Return the (x, y) coordinate for the center point of the cell that contains the specified text.  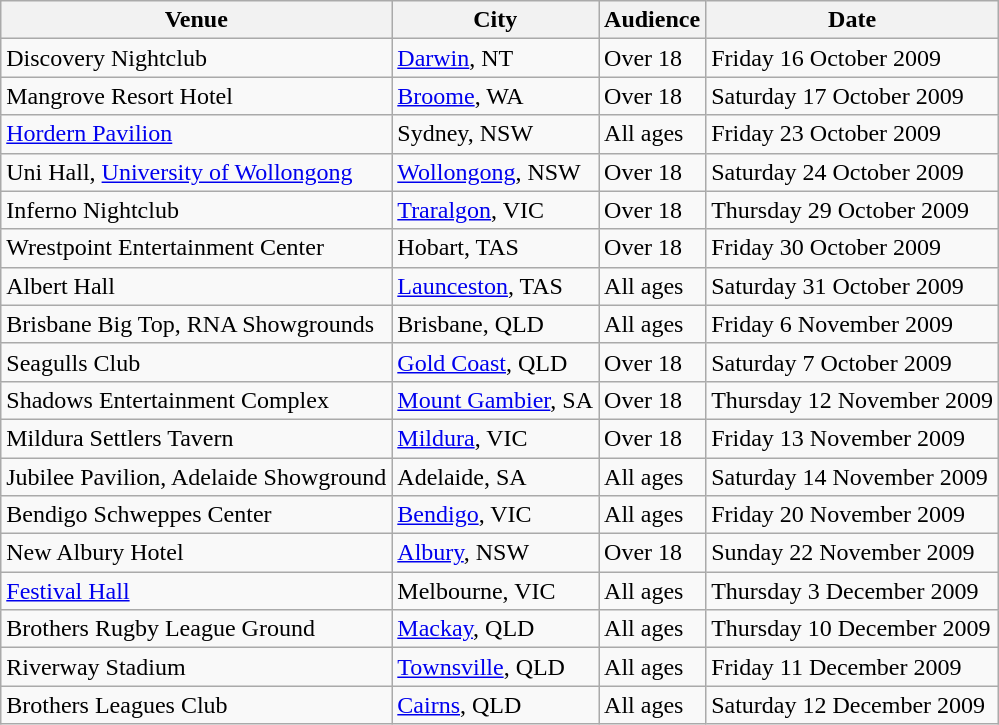
Brisbane Big Top, RNA Showgrounds (196, 324)
Mangrove Resort Hotel (196, 96)
Venue (196, 20)
Townsville, QLD (496, 667)
Cairns, QLD (496, 705)
Traralgon, VIC (496, 210)
Friday 6 November 2009 (852, 324)
Friday 11 December 2009 (852, 667)
Thursday 3 December 2009 (852, 591)
Mount Gambier, SA (496, 400)
Mildura, VIC (496, 438)
Thursday 29 October 2009 (852, 210)
Brothers Rugby League Ground (196, 629)
New Albury Hotel (196, 553)
Friday 20 November 2009 (852, 515)
Seagulls Club (196, 362)
City (496, 20)
Broome, WA (496, 96)
Friday 23 October 2009 (852, 134)
Saturday 12 December 2009 (852, 705)
Shadows Entertainment Complex (196, 400)
Audience (652, 20)
Saturday 31 October 2009 (852, 286)
Wrestpoint Entertainment Center (196, 248)
Sydney, NSW (496, 134)
Friday 30 October 2009 (852, 248)
Date (852, 20)
Adelaide, SA (496, 477)
Brothers Leagues Club (196, 705)
Uni Hall, University of Wollongong (196, 172)
Brisbane, QLD (496, 324)
Bendigo Schweppes Center (196, 515)
Friday 16 October 2009 (852, 58)
Wollongong, NSW (496, 172)
Albury, NSW (496, 553)
Darwin, NT (496, 58)
Saturday 7 October 2009 (852, 362)
Saturday 14 November 2009 (852, 477)
Jubilee Pavilion, Adelaide Showground (196, 477)
Hordern Pavilion (196, 134)
Discovery Nightclub (196, 58)
Friday 13 November 2009 (852, 438)
Inferno Nightclub (196, 210)
Festival Hall (196, 591)
Saturday 24 October 2009 (852, 172)
Riverway Stadium (196, 667)
Launceston, TAS (496, 286)
Gold Coast, QLD (496, 362)
Thursday 10 December 2009 (852, 629)
Mildura Settlers Tavern (196, 438)
Albert Hall (196, 286)
Thursday 12 November 2009 (852, 400)
Saturday 17 October 2009 (852, 96)
Mackay, QLD (496, 629)
Sunday 22 November 2009 (852, 553)
Bendigo, VIC (496, 515)
Melbourne, VIC (496, 591)
Hobart, TAS (496, 248)
